Capture the cell that displays the provided text and extract its [x, y] central coordinate. 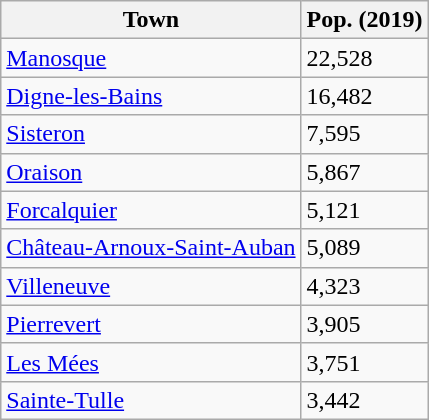
3,905 [364, 324]
5,089 [364, 248]
3,442 [364, 400]
Pierrevert [151, 324]
5,121 [364, 210]
Town [151, 20]
Les Mées [151, 362]
Oraison [151, 172]
4,323 [364, 286]
Sainte-Tulle [151, 400]
Pop. (2019) [364, 20]
16,482 [364, 96]
Sisteron [151, 134]
Villeneuve [151, 286]
22,528 [364, 58]
Manosque [151, 58]
Château-Arnoux-Saint-Auban [151, 248]
5,867 [364, 172]
Digne-les-Bains [151, 96]
3,751 [364, 362]
Forcalquier [151, 210]
7,595 [364, 134]
